Pinpoint the cell where the given text exists, returning its [x, y] midpoint coordinate. 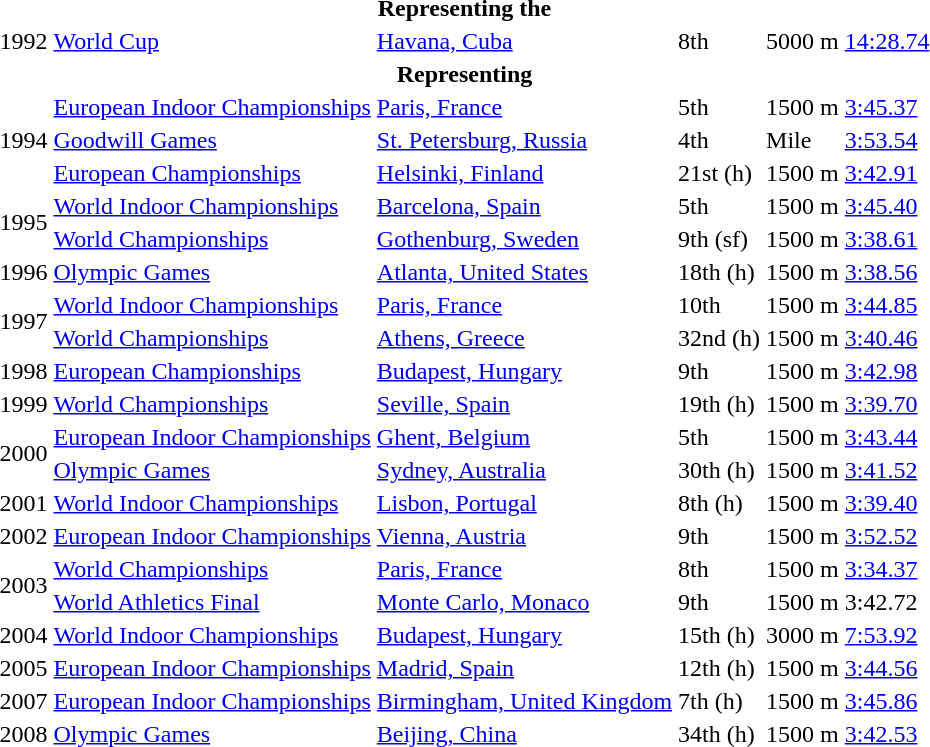
8th (h) [720, 503]
5000 m [803, 41]
Helsinki, Finland [524, 173]
21st (h) [720, 173]
Mile [803, 140]
Atlanta, United States [524, 272]
18th (h) [720, 272]
15th (h) [720, 635]
Sydney, Australia [524, 470]
4th [720, 140]
Monte Carlo, Monaco [524, 602]
Athens, Greece [524, 338]
Vienna, Austria [524, 536]
7th (h) [720, 701]
12th (h) [720, 668]
World Athletics Final [212, 602]
Gothenburg, Sweden [524, 239]
9th (sf) [720, 239]
Goodwill Games [212, 140]
Ghent, Belgium [524, 437]
St. Petersburg, Russia [524, 140]
World Cup [212, 41]
Birmingham, United Kingdom [524, 701]
Havana, Cuba [524, 41]
Seville, Spain [524, 404]
30th (h) [720, 470]
3000 m [803, 635]
32nd (h) [720, 338]
Madrid, Spain [524, 668]
10th [720, 305]
Barcelona, Spain [524, 206]
19th (h) [720, 404]
Lisbon, Portugal [524, 503]
